Locate the cell with the specified text and output its [x, y] center coordinate. 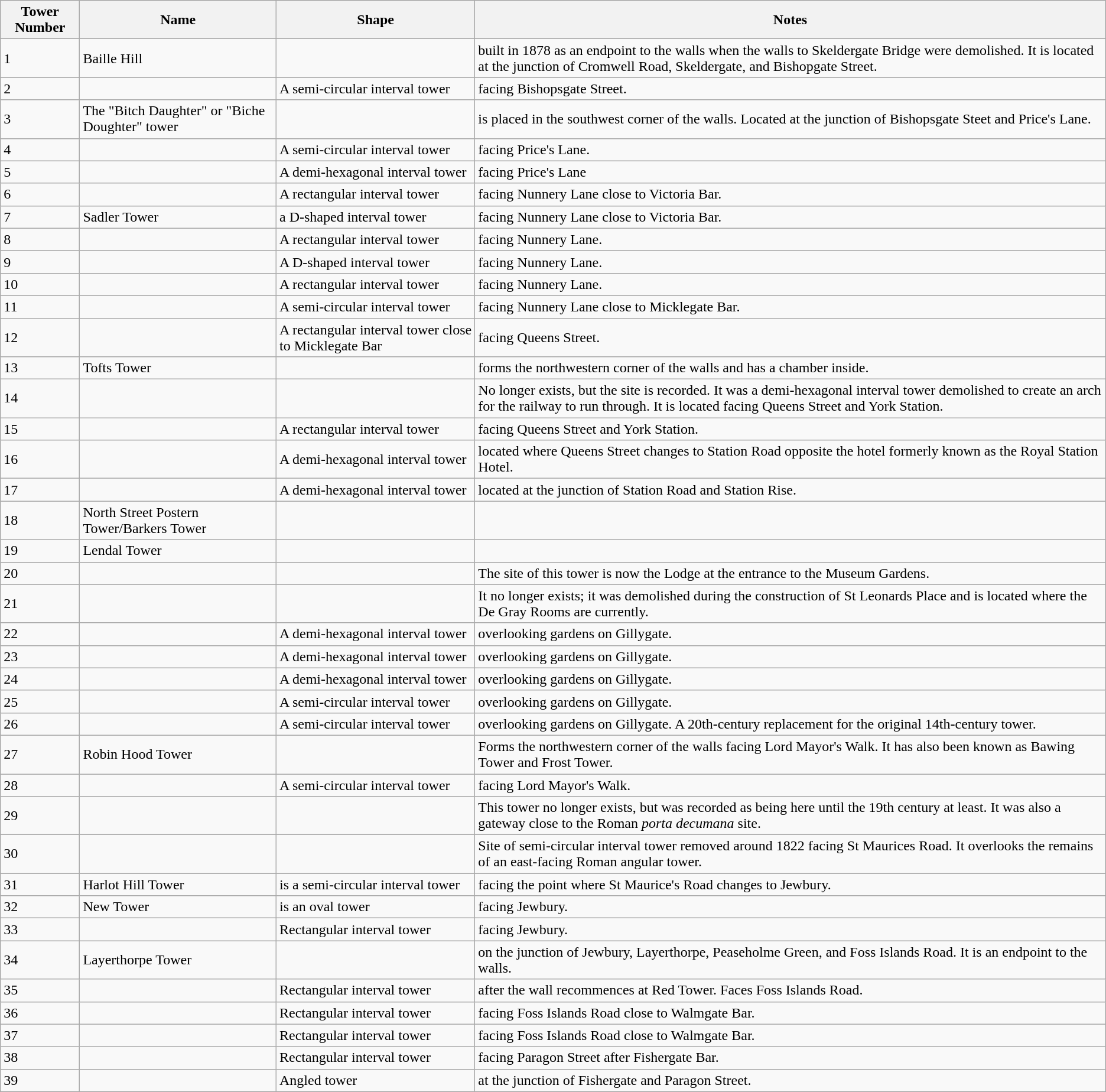
The "Bitch Daughter" or "Biche Doughter" tower [178, 119]
Tofts Tower [178, 368]
overlooking gardens on Gillygate. A 20th-century replacement for the original 14th-century tower. [791, 724]
34 [40, 960]
facing the point where St Maurice's Road changes to Jewbury. [791, 885]
Site of semi-circular interval tower removed around 1822 facing St Maurices Road. It overlooks the remains of an east-facing Roman angular tower. [791, 854]
20 [40, 573]
facing Price's Lane [791, 172]
is placed in the southwest corner of the walls. Located at the junction of Bishopsgate Steet and Price's Lane. [791, 119]
7 [40, 217]
11 [40, 307]
after the wall recommences at Red Tower. Faces Foss Islands Road. [791, 990]
9 [40, 262]
located at the junction of Station Road and Station Rise. [791, 490]
27 [40, 754]
Forms the northwestern corner of the walls facing Lord Mayor's Walk. It has also been known as Bawing Tower and Frost Tower. [791, 754]
4 [40, 149]
17 [40, 490]
at the junction of Fishergate and Paragon Street. [791, 1080]
is an oval tower [375, 907]
The site of this tower is now the Lodge at the entrance to the Museum Gardens. [791, 573]
3 [40, 119]
2 [40, 89]
8 [40, 239]
10 [40, 284]
23 [40, 656]
facing Bishopsgate Street. [791, 89]
Shape [375, 20]
31 [40, 885]
1 [40, 58]
32 [40, 907]
Notes [791, 20]
is a semi-circular interval tower [375, 885]
Lendal Tower [178, 551]
15 [40, 429]
facing Queens Street. [791, 337]
37 [40, 1035]
25 [40, 701]
facing Price's Lane. [791, 149]
24 [40, 679]
Baille Hill [178, 58]
12 [40, 337]
28 [40, 785]
facing Nunnery Lane close to Micklegate Bar. [791, 307]
19 [40, 551]
A rectangular interval tower close to Micklegate Bar [375, 337]
facing Queens Street and York Station. [791, 429]
Harlot Hill Tower [178, 885]
Name [178, 20]
Layerthorpe Tower [178, 960]
5 [40, 172]
New Tower [178, 907]
forms the northwestern corner of the walls and has a chamber inside. [791, 368]
29 [40, 815]
36 [40, 1013]
North Street Postern Tower/Barkers Tower [178, 520]
16 [40, 460]
39 [40, 1080]
33 [40, 929]
Robin Hood Tower [178, 754]
facing Lord Mayor's Walk. [791, 785]
35 [40, 990]
13 [40, 368]
Angled tower [375, 1080]
Sadler Tower [178, 217]
18 [40, 520]
Tower Number [40, 20]
22 [40, 634]
26 [40, 724]
14 [40, 398]
6 [40, 194]
38 [40, 1058]
A D-shaped interval tower [375, 262]
facing Paragon Street after Fishergate Bar. [791, 1058]
It no longer exists; it was demolished during the construction of St Leonards Place and is located where the De Gray Rooms are currently. [791, 604]
21 [40, 604]
located where Queens Street changes to Station Road opposite the hotel formerly known as the Royal Station Hotel. [791, 460]
30 [40, 854]
a D-shaped interval tower [375, 217]
on the junction of Jewbury, Layerthorpe, Peaseholme Green, and Foss Islands Road. It is an endpoint to the walls. [791, 960]
